Locate the cell with the specified text and output its [X, Y] center coordinate. 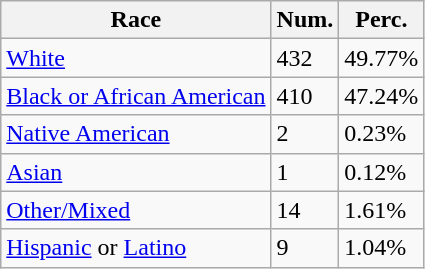
Race [136, 20]
1.04% [382, 248]
1 [305, 172]
410 [305, 96]
14 [305, 210]
Perc. [382, 20]
Black or African American [136, 96]
49.77% [382, 58]
9 [305, 248]
White [136, 58]
1.61% [382, 210]
2 [305, 134]
Asian [136, 172]
Num. [305, 20]
Native American [136, 134]
0.12% [382, 172]
47.24% [382, 96]
Other/Mixed [136, 210]
Hispanic or Latino [136, 248]
432 [305, 58]
0.23% [382, 134]
